Provide the [X, Y] coordinate of the cell's center where the given text is located.  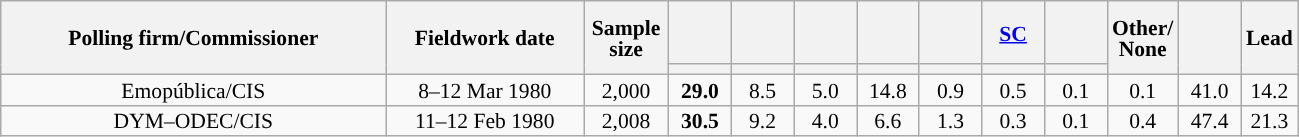
2,008 [626, 120]
8.5 [762, 90]
11–12 Feb 1980 [485, 120]
1.3 [950, 120]
14.8 [888, 90]
0.5 [1014, 90]
21.3 [1270, 120]
Sample size [626, 38]
5.0 [826, 90]
0.9 [950, 90]
8–12 Mar 1980 [485, 90]
Other/None [1142, 38]
SC [1014, 32]
Fieldwork date [485, 38]
2,000 [626, 90]
6.6 [888, 120]
30.5 [700, 120]
0.3 [1014, 120]
41.0 [1210, 90]
4.0 [826, 120]
Emopública/CIS [194, 90]
47.4 [1210, 120]
14.2 [1270, 90]
0.4 [1142, 120]
29.0 [700, 90]
DYM–ODEC/CIS [194, 120]
9.2 [762, 120]
Lead [1270, 38]
Polling firm/Commissioner [194, 38]
